Extract the (x, y) coordinate from the center of the cell holding the provided text.  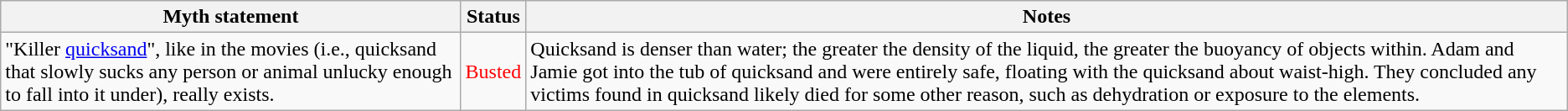
Status (493, 17)
"Killer quicksand", like in the movies (i.e., quicksand that slowly sucks any person or animal unlucky enough to fall into it under), really exists. (231, 71)
Notes (1047, 17)
Busted (493, 71)
Myth statement (231, 17)
